Search for the cell housing the specified text and yield its [x, y] center coordinate. 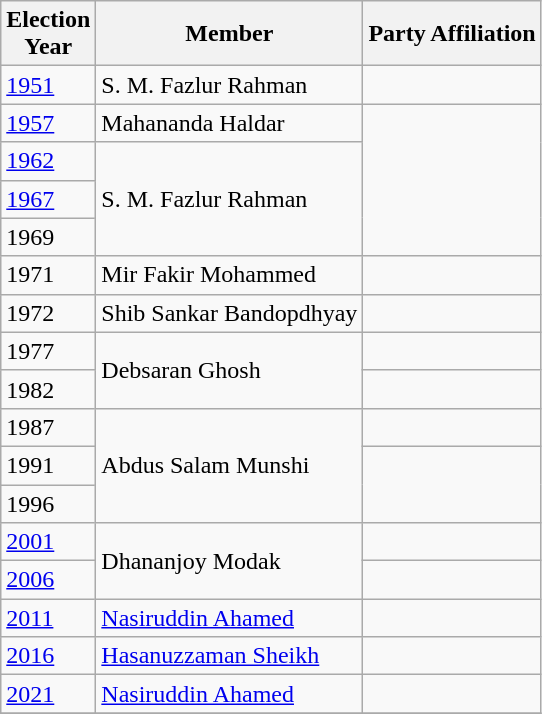
1991 [48, 465]
2021 [48, 694]
1969 [48, 237]
Dhananjoy Modak [230, 561]
1982 [48, 389]
1977 [48, 351]
1996 [48, 503]
1971 [48, 275]
Abdus Salam Munshi [230, 465]
Member [230, 34]
2001 [48, 542]
1972 [48, 313]
2006 [48, 580]
2016 [48, 656]
1962 [48, 161]
Mahananda Haldar [230, 123]
1957 [48, 123]
ElectionYear [48, 34]
Shib Sankar Bandopdhyay [230, 313]
1967 [48, 199]
2011 [48, 618]
Mir Fakir Mohammed [230, 275]
Party Affiliation [452, 34]
Hasanuzzaman Sheikh [230, 656]
1951 [48, 85]
1987 [48, 427]
Debsaran Ghosh [230, 370]
